From the cell containing the given text, extract its center point as [X, Y] coordinate. 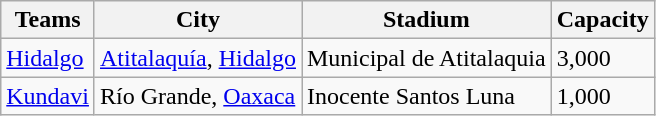
Capacity [602, 20]
3,000 [602, 58]
Atitalaquía, Hidalgo [198, 58]
Municipal de Atitalaquia [427, 58]
1,000 [602, 96]
Kundavi [48, 96]
Hidalgo [48, 58]
Teams [48, 20]
Río Grande, Oaxaca [198, 96]
Stadium [427, 20]
Inocente Santos Luna [427, 96]
City [198, 20]
